Return [X, Y] of the center of cell containing provided text 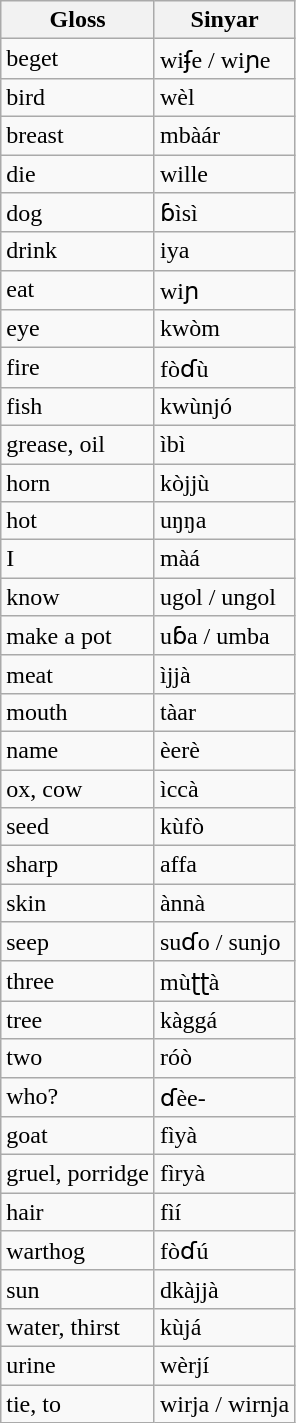
ɓìsì [224, 213]
urine [78, 1365]
tie, to [78, 1403]
warthog [78, 1251]
who? [78, 1097]
ox, cow [78, 789]
wille [224, 173]
wèrjí [224, 1365]
róò [224, 1058]
hot [78, 521]
dkàjjà [224, 1289]
know [78, 597]
kùjá [224, 1327]
beget [78, 59]
ànnà [224, 903]
kwùnjó [224, 406]
ìbì [224, 444]
suɗo / sunjo [224, 942]
make a pot [78, 636]
ìjjà [224, 674]
dog [78, 213]
ìccà [224, 789]
horn [78, 483]
goat [78, 1136]
three [78, 981]
uŋŋa [224, 521]
wirja / wirnja [224, 1403]
gruel, porridge [78, 1174]
ɗèe- [224, 1097]
seed [78, 827]
mùʈʈà [224, 981]
fìí [224, 1212]
Gloss [78, 20]
wiɲ [224, 290]
bird [78, 97]
seep [78, 942]
name [78, 750]
breast [78, 135]
Sinyar [224, 20]
grease, oil [78, 444]
skin [78, 903]
mbàár [224, 135]
I [78, 559]
màá [224, 559]
ugol / ungol [224, 597]
die [78, 173]
eye [78, 329]
wèl [224, 97]
uɓa / umba [224, 636]
sun [78, 1289]
tàar [224, 712]
kwòm [224, 329]
water, thirst [78, 1327]
hair [78, 1212]
fish [78, 406]
fòɗù [224, 368]
fòɗú [224, 1251]
mouth [78, 712]
fire [78, 368]
fìyà [224, 1136]
iya [224, 251]
kùfò [224, 827]
fìryà [224, 1174]
sharp [78, 865]
kòjjù [224, 483]
two [78, 1058]
meat [78, 674]
affa [224, 865]
wiʄe / wiɲe [224, 59]
drink [78, 251]
tree [78, 1020]
èerè [224, 750]
eat [78, 290]
kàggá [224, 1020]
